For the text-containing cell, return its midpoint in [X, Y] coordinate format. 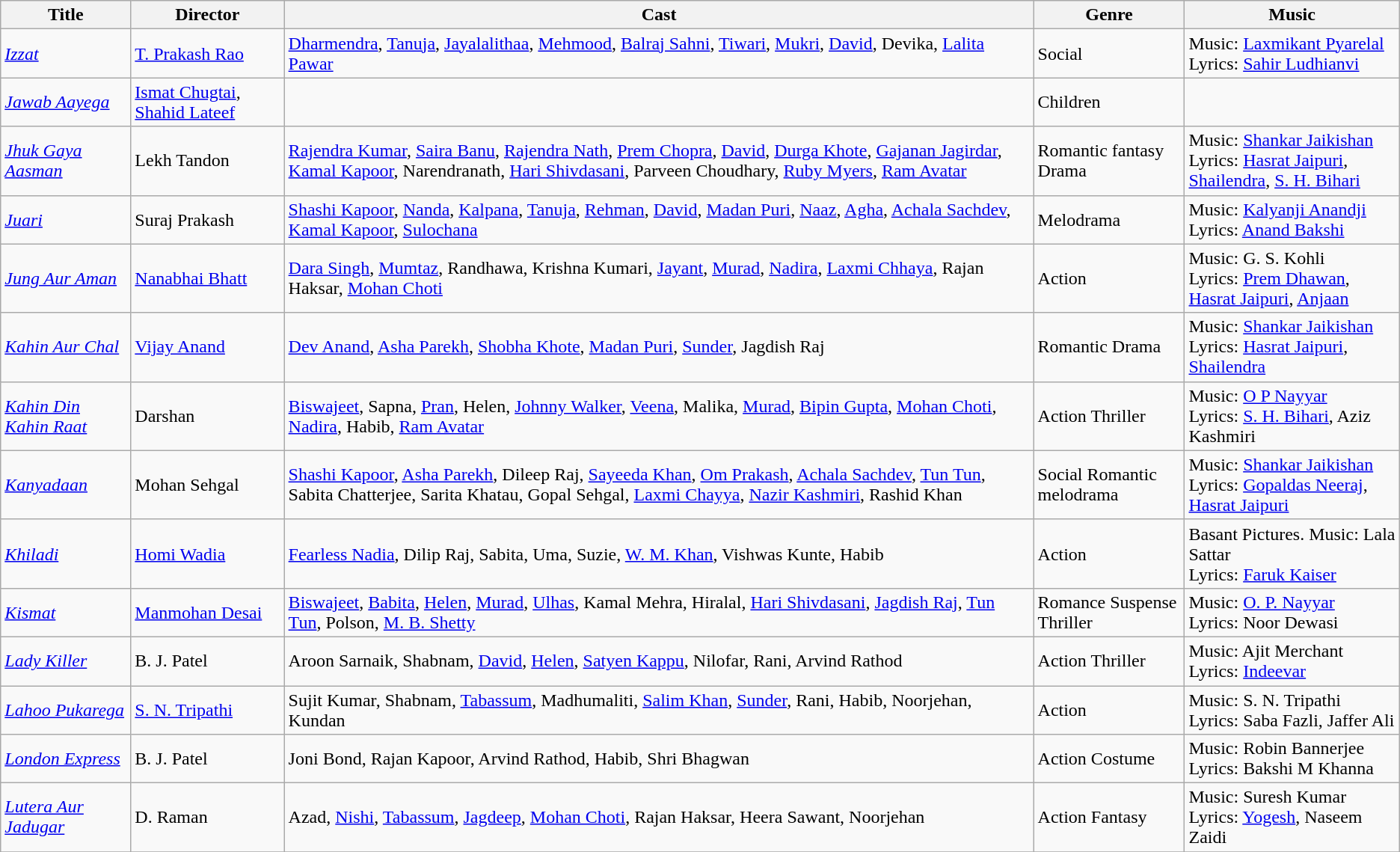
Action Fantasy [1109, 818]
Music: O P NayyarLyrics: S. H. Bihari, Aziz Kashmiri [1292, 416]
T. Prakash Rao [208, 54]
Lahoo Pukarega [66, 709]
Title [66, 15]
Fearless Nadia, Dilip Raj, Sabita, Uma, Suzie, W. M. Khan, Vishwas Kunte, Habib [659, 554]
Aroon Sarnaik, Shabnam, David, Helen, Satyen Kappu, Nilofar, Rani, Arvind Rathod [659, 661]
Darshan [208, 416]
Music: Ajit MerchantLyrics: Indeevar [1292, 661]
Kismat [66, 612]
Jhuk Gaya Aasman [66, 161]
Social Romantic melodrama [1109, 485]
Mohan Sehgal [208, 485]
Kahin Aur Chal [66, 347]
Music [1292, 15]
Music: Kalyanji AnandjiLyrics: Anand Bakshi [1292, 220]
Melodrama [1109, 220]
D. Raman [208, 818]
Dev Anand, Asha Parekh, Shobha Khote, Madan Puri, Sunder, Jagdish Raj [659, 347]
Romance Suspense Thriller [1109, 612]
Joni Bond, Rajan Kapoor, Arvind Rathod, Habib, Shri Bhagwan [659, 758]
Biswajeet, Babita, Helen, Murad, Ulhas, Kamal Mehra, Hiralal, Hari Shivdasani, Jagdish Raj, Tun Tun, Polson, M. B. Shetty [659, 612]
Manmohan Desai [208, 612]
Music: Shankar JaikishanLyrics: Hasrat Jaipuri, Shailendra [1292, 347]
Director [208, 15]
Suraj Prakash [208, 220]
Dara Singh, Mumtaz, Randhawa, Krishna Kumari, Jayant, Murad, Nadira, Laxmi Chhaya, Rajan Haksar, Mohan Choti [659, 278]
Action Costume [1109, 758]
Cast [659, 15]
Romantic Drama [1109, 347]
Kanyadaan [66, 485]
Genre [1109, 15]
Juari [66, 220]
Sujit Kumar, Shabnam, Tabassum, Madhumaliti, Salim Khan, Sunder, Rani, Habib, Noorjehan, Kundan [659, 709]
Music: O. P. NayyarLyrics: Noor Dewasi [1292, 612]
Ismat Chugtai, Shahid Lateef [208, 102]
Homi Wadia [208, 554]
Music: Shankar JaikishanLyrics: Hasrat Jaipuri, Shailendra, S. H. Bihari [1292, 161]
Jawab Aayega [66, 102]
Jung Aur Aman [66, 278]
Music: S. N. TripathiLyrics: Saba Fazli, Jaffer Ali [1292, 709]
Social [1109, 54]
Khiladi [66, 554]
London Express [66, 758]
Shashi Kapoor, Nanda, Kalpana, Tanuja, Rehman, David, Madan Puri, Naaz, Agha, Achala Sachdev, Kamal Kapoor, Sulochana [659, 220]
Izzat [66, 54]
Nanabhai Bhatt [208, 278]
S. N. Tripathi [208, 709]
Lekh Tandon [208, 161]
Vijay Anand [208, 347]
Music: G. S. KohliLyrics: Prem Dhawan, Hasrat Jaipuri, Anjaan [1292, 278]
Dharmendra, Tanuja, Jayalalithaa, Mehmood, Balraj Sahni, Tiwari, Mukri, David, Devika, Lalita Pawar [659, 54]
Music: Laxmikant PyarelalLyrics: Sahir Ludhianvi [1292, 54]
Children [1109, 102]
Music: Shankar JaikishanLyrics: Gopaldas Neeraj, Hasrat Jaipuri [1292, 485]
Romantic fantasy Drama [1109, 161]
Music: Suresh KumarLyrics: Yogesh, Naseem Zaidi [1292, 818]
Lutera Aur Jadugar [66, 818]
Biswajeet, Sapna, Pran, Helen, Johnny Walker, Veena, Malika, Murad, Bipin Gupta, Mohan Choti, Nadira, Habib, Ram Avatar [659, 416]
Kahin Din Kahin Raat [66, 416]
Music: Robin Bannerjee Lyrics: Bakshi M Khanna [1292, 758]
Lady Killer [66, 661]
Azad, Nishi, Tabassum, Jagdeep, Mohan Choti, Rajan Haksar, Heera Sawant, Noorjehan [659, 818]
Basant Pictures. Music: Lala SattarLyrics: Faruk Kaiser [1292, 554]
